Return (x, y) of the center of cell containing provided text 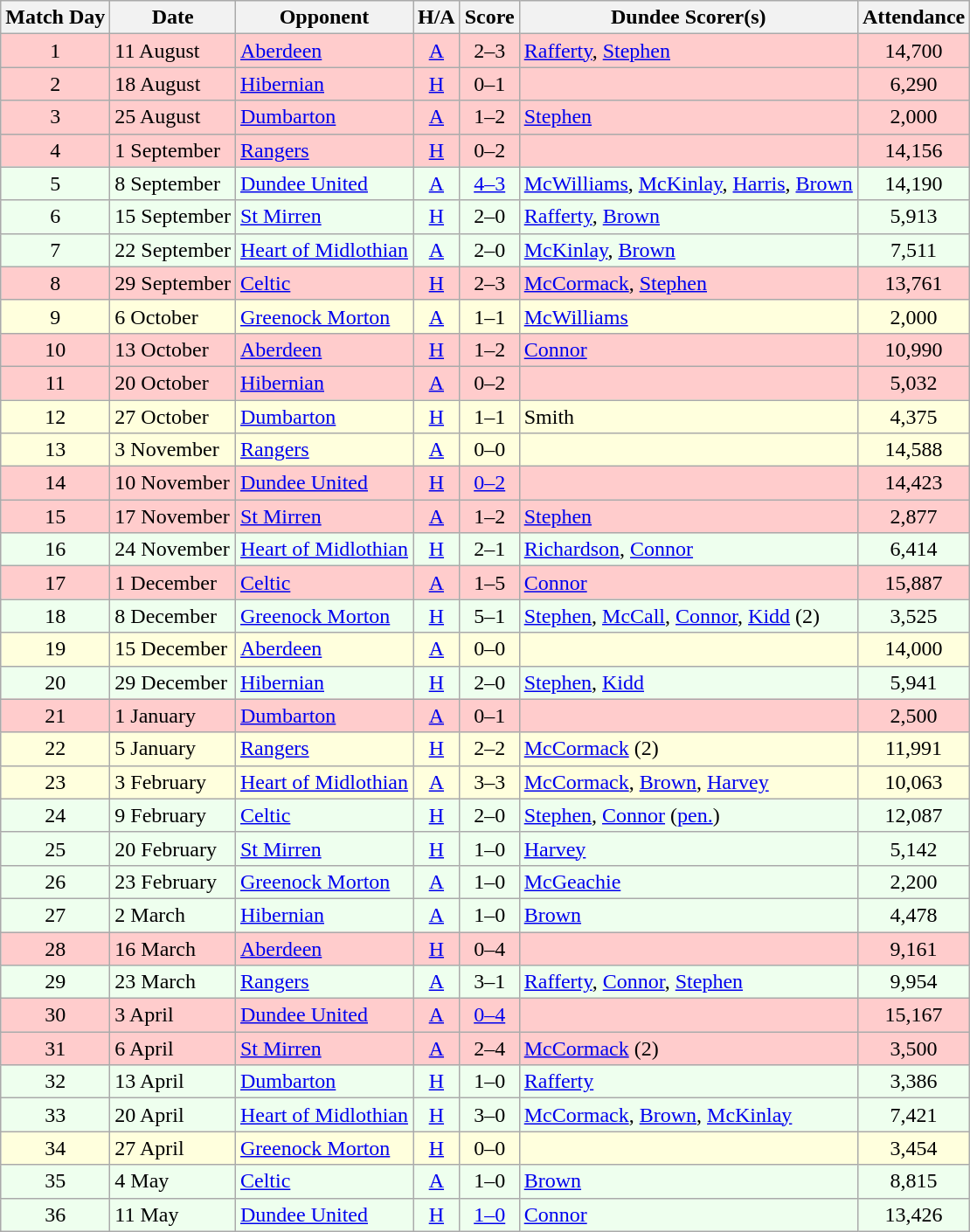
12,087 (913, 815)
McCormack, Stephen (689, 283)
McCormack, Brown, Harvey (689, 782)
17 November (173, 516)
4–3 (489, 183)
McWilliams, McKinlay, Harris, Brown (689, 183)
6 October (173, 316)
Match Day (56, 17)
13 October (173, 350)
13 (56, 450)
Rafferty, Brown (689, 217)
14,700 (913, 51)
25 August (173, 117)
Harvey (689, 848)
25 (56, 848)
3 November (173, 450)
5,142 (913, 848)
Attendance (913, 17)
23 (56, 782)
5–1 (489, 616)
3 (56, 117)
14,156 (913, 150)
20 October (173, 383)
16 (56, 550)
3–0 (489, 1115)
2,200 (913, 882)
28 (56, 948)
27 October (173, 417)
15 September (173, 217)
10 November (173, 483)
14,000 (913, 649)
20 February (173, 848)
3 February (173, 782)
16 March (173, 948)
4 May (173, 1181)
6,414 (913, 550)
27 April (173, 1148)
11,991 (913, 749)
Stephen, Kidd (689, 682)
2–1 (489, 550)
22 September (173, 250)
21 (56, 716)
17 (56, 583)
34 (56, 1148)
2,877 (913, 516)
7,421 (913, 1115)
9 (56, 316)
29 September (173, 283)
Richardson, Connor (689, 550)
29 December (173, 682)
20 (56, 682)
29 (56, 982)
2–2 (489, 749)
2 (56, 84)
8,815 (913, 1181)
14,588 (913, 450)
11 May (173, 1215)
23 February (173, 882)
10,990 (913, 350)
Stephen, Connor (pen.) (689, 815)
4 (56, 150)
8 September (173, 183)
2,500 (913, 716)
10 (56, 350)
15 December (173, 649)
23 March (173, 982)
1 September (173, 150)
24 November (173, 550)
27 (56, 915)
H/A (436, 17)
Score (489, 17)
5 (56, 183)
3–3 (489, 782)
1 December (173, 583)
5,913 (913, 217)
2–4 (489, 1049)
32 (56, 1082)
Rafferty, Connor, Stephen (689, 982)
9,954 (913, 982)
3,525 (913, 616)
10,063 (913, 782)
14 (56, 483)
Rafferty, Stephen (689, 51)
1–5 (489, 583)
15,167 (913, 1015)
14,423 (913, 483)
8 (56, 283)
15,887 (913, 583)
3,386 (913, 1082)
18 August (173, 84)
12 (56, 417)
McWilliams (689, 316)
18 (56, 616)
20 April (173, 1115)
6,290 (913, 84)
26 (56, 882)
Opponent (323, 17)
11 (56, 383)
13 April (173, 1082)
5,941 (913, 682)
7 (56, 250)
15 (56, 516)
Rafferty (689, 1082)
2 March (173, 915)
22 (56, 749)
31 (56, 1049)
3,454 (913, 1148)
13,761 (913, 283)
19 (56, 649)
7,511 (913, 250)
1 January (173, 716)
24 (56, 815)
3–1 (489, 982)
4,375 (913, 417)
6 April (173, 1049)
11 August (173, 51)
Dundee Scorer(s) (689, 17)
Date (173, 17)
9,161 (913, 948)
Smith (689, 417)
14,190 (913, 183)
3,500 (913, 1049)
1 (56, 51)
5 January (173, 749)
5,032 (913, 383)
8 December (173, 616)
McCormack, Brown, McKinlay (689, 1115)
33 (56, 1115)
Stephen, McCall, Connor, Kidd (2) (689, 616)
McKinlay, Brown (689, 250)
9 February (173, 815)
4,478 (913, 915)
3 April (173, 1015)
6 (56, 217)
30 (56, 1015)
13,426 (913, 1215)
McGeachie (689, 882)
35 (56, 1181)
36 (56, 1215)
